Provide the (X, Y) coordinate of the cell's center where the given text is located.  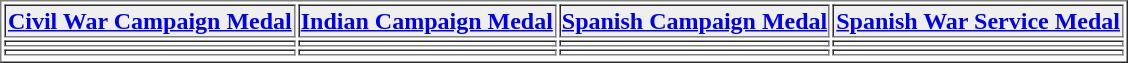
Civil War Campaign Medal (150, 20)
Spanish Campaign Medal (694, 20)
Spanish War Service Medal (978, 20)
Indian Campaign Medal (427, 20)
